Locate the cell with the specified text and output its [x, y] center coordinate. 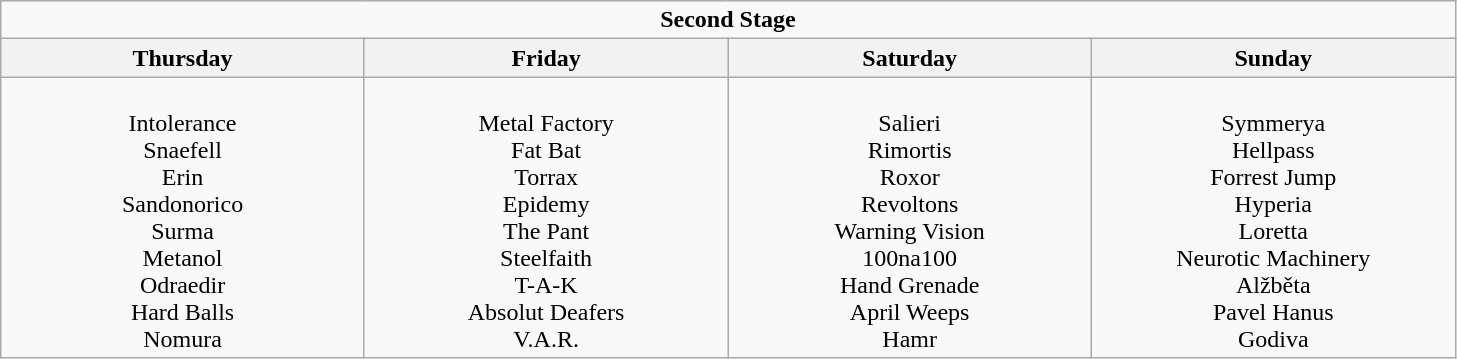
Symmerya Hellpass Forrest Jump Hyperia Loretta Neurotic Machinery Alžběta Pavel Hanus Godiva [1273, 218]
Friday [546, 58]
Metal Factory Fat Bat Torrax Epidemy The Pant Steelfaith T-A-K Absolut Deafers V.A.R. [546, 218]
Intolerance Snaefell Erin Sandonorico Surma Metanol Odraedir Hard Balls Nomura [183, 218]
Saturday [910, 58]
Salieri Rimortis Roxor Revoltons Warning Vision 100na100 Hand Grenade April Weeps Hamr [910, 218]
Sunday [1273, 58]
Thursday [183, 58]
Second Stage [728, 20]
